Locate the cell with the specified text and output its (X, Y) center coordinate. 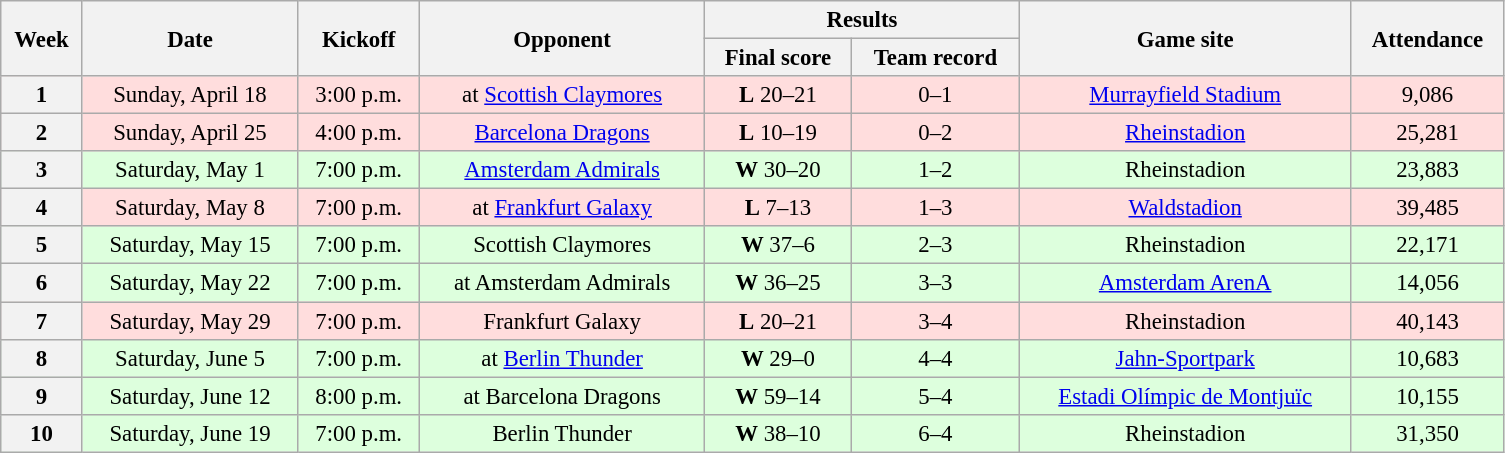
1 (42, 95)
Saturday, June 19 (190, 433)
Sunday, April 18 (190, 95)
Barcelona Dragons (562, 133)
at Barcelona Dragons (562, 396)
W 37–6 (778, 245)
31,350 (1428, 433)
39,485 (1428, 208)
Date (190, 38)
Saturday, May 8 (190, 208)
Saturday, June 5 (190, 358)
Saturday, May 1 (190, 170)
5–4 (935, 396)
Berlin Thunder (562, 433)
Amsterdam ArenA (1185, 283)
3–3 (935, 283)
at Scottish Claymores (562, 95)
at Amsterdam Admirals (562, 283)
0–2 (935, 133)
10,155 (1428, 396)
1–3 (935, 208)
2–3 (935, 245)
Attendance (1428, 38)
Kickoff (359, 38)
8:00 p.m. (359, 396)
L 7–13 (778, 208)
3–4 (935, 321)
3:00 p.m. (359, 95)
9 (42, 396)
3 (42, 170)
W 29–0 (778, 358)
6 (42, 283)
Estadi Olímpic de Montjuïc (1185, 396)
10,683 (1428, 358)
22,171 (1428, 245)
Saturday, May 22 (190, 283)
4–4 (935, 358)
7 (42, 321)
Scottish Claymores (562, 245)
8 (42, 358)
W 38–10 (778, 433)
Saturday, May 29 (190, 321)
Game site (1185, 38)
9,086 (1428, 95)
Saturday, May 15 (190, 245)
40,143 (1428, 321)
14,056 (1428, 283)
Results (862, 20)
at Berlin Thunder (562, 358)
Murrayfield Stadium (1185, 95)
0–1 (935, 95)
4 (42, 208)
Frankfurt Galaxy (562, 321)
Opponent (562, 38)
Sunday, April 25 (190, 133)
23,883 (1428, 170)
Week (42, 38)
W 30–20 (778, 170)
Jahn-Sportpark (1185, 358)
4:00 p.m. (359, 133)
Waldstadion (1185, 208)
Amsterdam Admirals (562, 170)
Saturday, June 12 (190, 396)
1–2 (935, 170)
W 59–14 (778, 396)
25,281 (1428, 133)
L 10–19 (778, 133)
Team record (935, 58)
Final score (778, 58)
2 (42, 133)
5 (42, 245)
W 36–25 (778, 283)
at Frankfurt Galaxy (562, 208)
6–4 (935, 433)
10 (42, 433)
